Find where the given text appears and provide that cell's center as (x, y) coordinate. 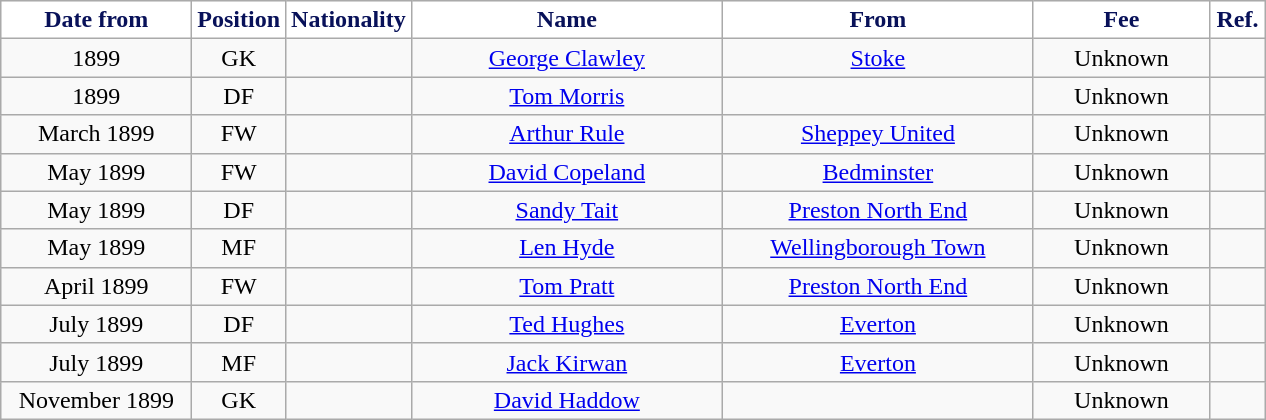
Tom Pratt (566, 286)
April 1899 (96, 286)
David Haddow (566, 400)
Jack Kirwan (566, 362)
Len Hyde (566, 248)
Stoke (878, 58)
Wellingborough Town (878, 248)
Position (239, 20)
Bedminster (878, 172)
Arthur Rule (566, 134)
From (878, 20)
Sheppey United (878, 134)
Date from (96, 20)
November 1899 (96, 400)
Sandy Tait (566, 210)
Ted Hughes (566, 324)
Ref. (1237, 20)
Tom Morris (566, 96)
David Copeland (566, 172)
George Clawley (566, 58)
Name (566, 20)
March 1899 (96, 134)
Nationality (349, 20)
Fee (1121, 20)
